Return [x, y] of the center of cell containing provided text 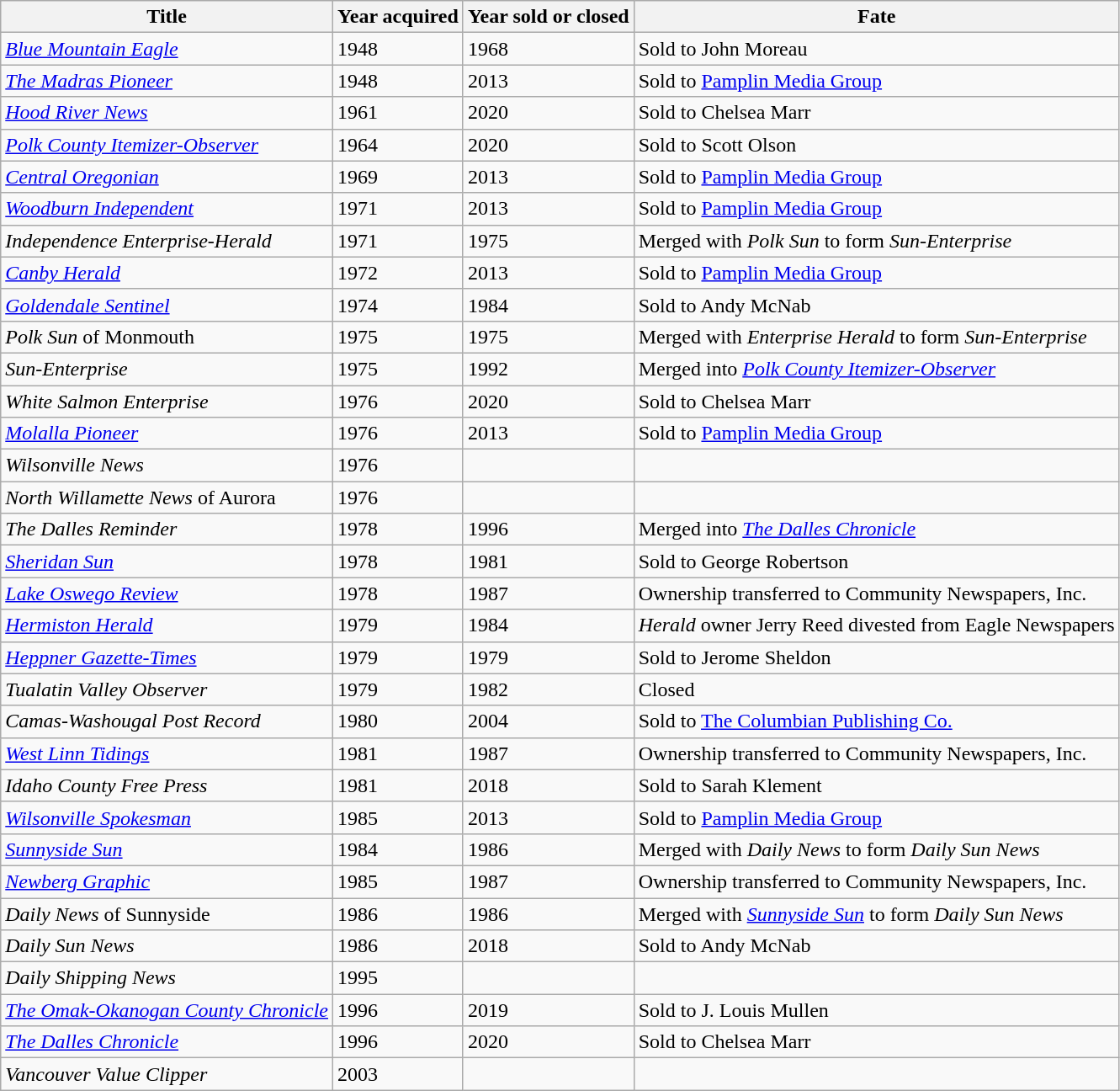
Polk County Itemizer-Observer [167, 145]
Hermiston Herald [167, 625]
Polk Sun of Monmouth [167, 337]
Daily Sun News [167, 946]
Canby Herald [167, 273]
White Salmon Enterprise [167, 402]
1972 [399, 273]
Sold to George Robertson [877, 561]
Camas-Washougal Post Record [167, 721]
Sold to Scott Olson [877, 145]
Central Oregonian [167, 177]
Molalla Pioneer [167, 434]
The Dalles Reminder [167, 530]
Year acquired [399, 17]
Merged with Daily News to form Daily Sun News [877, 849]
Merged with Sunnyside Sun to form Daily Sun News [877, 913]
1961 [399, 113]
1974 [399, 305]
Fate [877, 17]
Sheridan Sun [167, 561]
Vancouver Value Clipper [167, 1074]
2019 [549, 1010]
Idaho County Free Press [167, 785]
Goldendale Sentinel [167, 305]
1964 [399, 145]
Lake Oswego Review [167, 593]
Sold to The Columbian Publishing Co. [877, 721]
1992 [549, 369]
Merged into The Dalles Chronicle [877, 530]
Merged with Enterprise Herald to form Sun-Enterprise [877, 337]
Sold to Jerome Sheldon [877, 657]
North Willamette News of Aurora [167, 498]
Hood River News [167, 113]
Daily News of Sunnyside [167, 913]
The Dalles Chronicle [167, 1042]
Merged with Polk Sun to form Sun-Enterprise [877, 241]
Daily Shipping News [167, 978]
Closed [877, 689]
Merged into Polk County Itemizer-Observer [877, 369]
1968 [549, 49]
2003 [399, 1074]
The Omak-Okanogan County Chronicle [167, 1010]
2004 [549, 721]
1969 [399, 177]
Sold to Sarah Klement [877, 785]
Independence Enterprise-Herald [167, 241]
Heppner Gazette-Times [167, 657]
Newberg Graphic [167, 881]
Tualatin Valley Observer [167, 689]
Blue Mountain Eagle [167, 49]
Wilsonville Spokesman [167, 817]
Woodburn Independent [167, 209]
The Madras Pioneer [167, 81]
1980 [399, 721]
Sun-Enterprise [167, 369]
Title [167, 17]
1995 [399, 978]
Sunnyside Sun [167, 849]
Year sold or closed [549, 17]
Sold to J. Louis Mullen [877, 1010]
Wilsonville News [167, 466]
Herald owner Jerry Reed divested from Eagle Newspapers [877, 625]
1982 [549, 689]
West Linn Tidings [167, 753]
Sold to John Moreau [877, 49]
